Locate the cell with the specified text and output its [x, y] center coordinate. 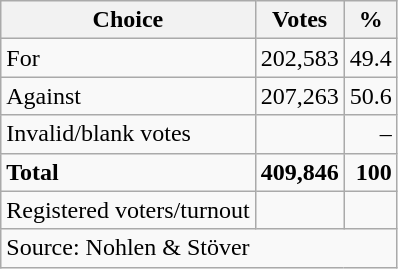
– [370, 134]
Total [128, 172]
Against [128, 96]
100 [370, 172]
409,846 [300, 172]
% [370, 20]
Choice [128, 20]
Votes [300, 20]
Source: Nohlen & Stöver [199, 248]
Registered voters/turnout [128, 210]
Invalid/blank votes [128, 134]
202,583 [300, 58]
49.4 [370, 58]
For [128, 58]
50.6 [370, 96]
207,263 [300, 96]
